Detect which cell encompasses the target text, then output its (x, y) center coordinate. 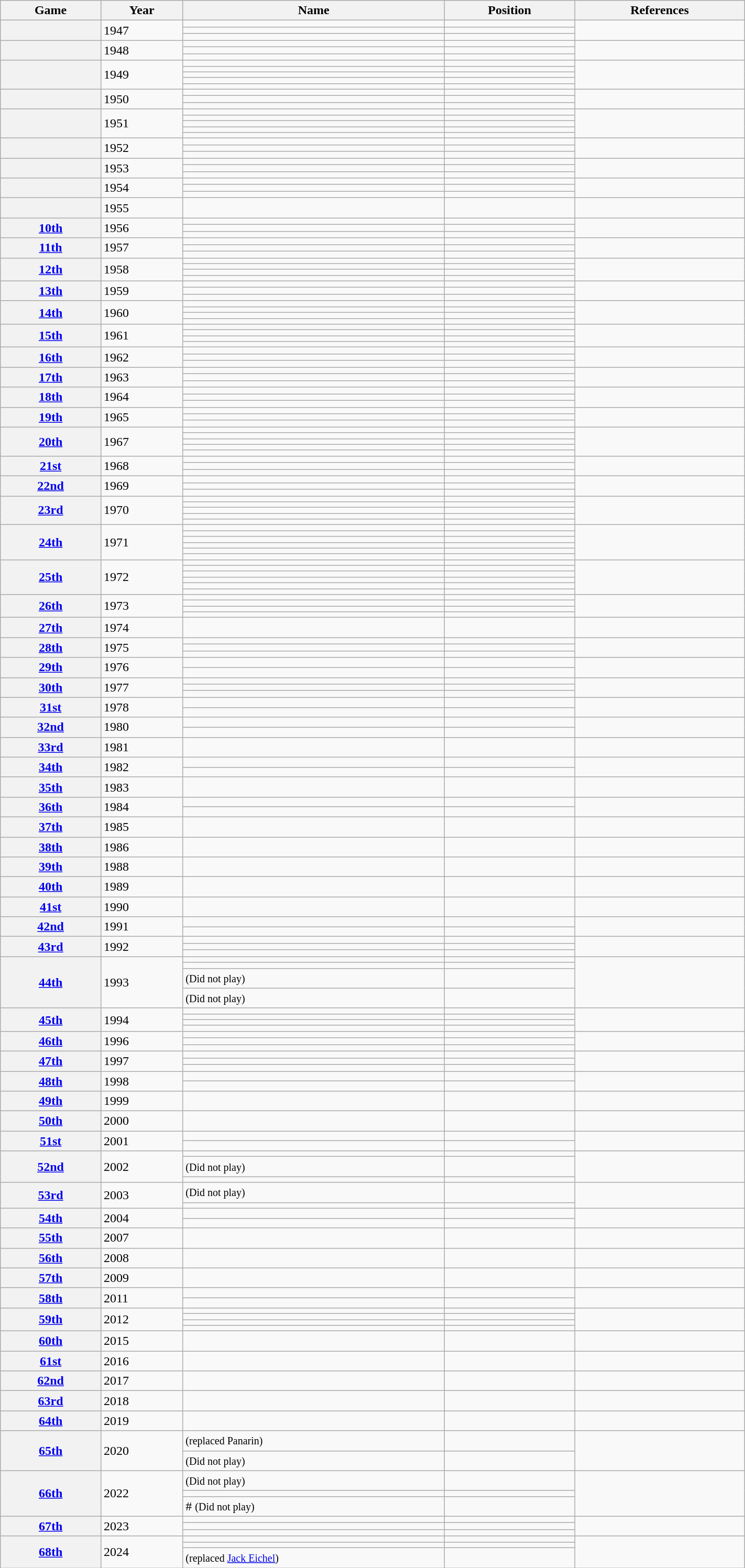
13th (51, 291)
65th (51, 1451)
1964 (141, 397)
61st (51, 1361)
2024 (141, 1552)
1970 (141, 510)
15th (51, 336)
48th (51, 1081)
References (660, 10)
1989 (141, 887)
37th (51, 827)
1952 (141, 148)
34th (51, 767)
44th (51, 982)
1954 (141, 188)
1967 (141, 441)
2009 (141, 1278)
2012 (141, 1319)
1949 (141, 74)
47th (51, 1061)
1955 (141, 208)
35th (51, 787)
1961 (141, 336)
40th (51, 887)
1988 (141, 867)
29th (51, 667)
27th (51, 628)
14th (51, 312)
2011 (141, 1298)
2000 (141, 1121)
2019 (141, 1421)
1965 (141, 417)
28th (51, 648)
55th (51, 1238)
2023 (141, 1526)
1948 (141, 50)
62nd (51, 1381)
26th (51, 606)
1991 (141, 927)
1982 (141, 767)
46th (51, 1041)
1977 (141, 687)
1975 (141, 648)
33rd (51, 747)
Year (141, 10)
2022 (141, 1493)
Game (51, 10)
1962 (141, 357)
1957 (141, 248)
2015 (141, 1341)
30th (51, 687)
36th (51, 807)
17th (51, 377)
1953 (141, 168)
1998 (141, 1081)
11th (51, 248)
1999 (141, 1101)
(replaced Panarin) (314, 1441)
52nd (51, 1167)
54th (51, 1218)
31st (51, 707)
56th (51, 1258)
1950 (141, 99)
1997 (141, 1061)
Position (509, 10)
18th (51, 397)
1976 (141, 667)
63rd (51, 1401)
1990 (141, 907)
24th (51, 542)
59th (51, 1319)
60th (51, 1341)
22nd (51, 486)
51st (51, 1141)
32nd (51, 727)
21st (51, 466)
2016 (141, 1361)
1993 (141, 982)
25th (51, 577)
1973 (141, 606)
1968 (141, 466)
38th (51, 847)
1951 (141, 124)
64th (51, 1421)
1994 (141, 1019)
2020 (141, 1451)
42nd (51, 927)
2018 (141, 1401)
53rd (51, 1196)
1960 (141, 312)
50th (51, 1121)
1981 (141, 747)
16th (51, 357)
2017 (141, 1381)
2002 (141, 1167)
57th (51, 1278)
1983 (141, 787)
1986 (141, 847)
2007 (141, 1238)
1972 (141, 577)
# (Did not play) (314, 1506)
12th (51, 269)
1980 (141, 727)
2003 (141, 1196)
2004 (141, 1218)
23rd (51, 510)
20th (51, 441)
1971 (141, 542)
49th (51, 1101)
41st (51, 907)
19th (51, 417)
68th (51, 1552)
45th (51, 1019)
Name (314, 10)
66th (51, 1493)
1956 (141, 228)
1996 (141, 1041)
1992 (141, 947)
10th (51, 228)
1978 (141, 707)
1974 (141, 628)
2008 (141, 1258)
1969 (141, 486)
1958 (141, 269)
58th (51, 1298)
(replaced Jack Eichel) (314, 1558)
1959 (141, 291)
1947 (141, 30)
1985 (141, 827)
1963 (141, 377)
1984 (141, 807)
39th (51, 867)
43rd (51, 947)
2001 (141, 1141)
67th (51, 1526)
